Provide the [X, Y] coordinate of the cell's center where the given text is located.  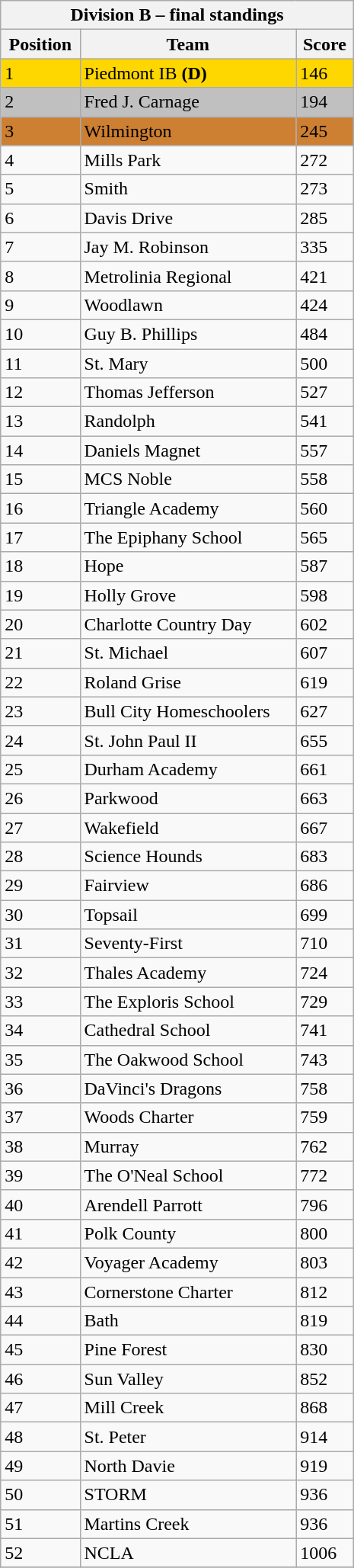
663 [325, 798]
655 [325, 740]
3 [40, 131]
Guy B. Phillips [188, 334]
741 [325, 1031]
40 [40, 1204]
The O'Neal School [188, 1175]
19 [40, 595]
Mill Creek [188, 1408]
Smith [188, 189]
10 [40, 334]
39 [40, 1175]
MCS Noble [188, 479]
DaVinci's Dragons [188, 1089]
830 [325, 1350]
12 [40, 393]
Parkwood [188, 798]
28 [40, 857]
812 [325, 1292]
Polk County [188, 1233]
14 [40, 451]
38 [40, 1146]
44 [40, 1321]
424 [325, 305]
587 [325, 566]
729 [325, 1002]
Charlotte Country Day [188, 624]
Seventy-First [188, 944]
724 [325, 973]
Arendell Parrott [188, 1204]
15 [40, 479]
484 [325, 334]
500 [325, 364]
8 [40, 276]
St. Mary [188, 364]
758 [325, 1089]
743 [325, 1060]
Metrolinia Regional [188, 276]
21 [40, 653]
Martins Creek [188, 1524]
Team [188, 44]
Davis Drive [188, 218]
627 [325, 711]
St. Peter [188, 1437]
602 [325, 624]
619 [325, 682]
22 [40, 682]
273 [325, 189]
NCLA [188, 1553]
37 [40, 1117]
6 [40, 218]
852 [325, 1379]
33 [40, 1002]
558 [325, 479]
Voyager Academy [188, 1262]
The Exploris School [188, 1002]
5 [40, 189]
699 [325, 915]
Mills Park [188, 160]
Cornerstone Charter [188, 1292]
34 [40, 1031]
35 [40, 1060]
Murray [188, 1146]
Thomas Jefferson [188, 393]
46 [40, 1379]
2 [40, 102]
16 [40, 508]
Jay M. Robinson [188, 247]
527 [325, 393]
30 [40, 915]
710 [325, 944]
Piedmont IB (D) [188, 73]
24 [40, 740]
Score [325, 44]
Bath [188, 1321]
18 [40, 566]
Daniels Magnet [188, 451]
541 [325, 422]
914 [325, 1437]
17 [40, 537]
50 [40, 1495]
146 [325, 73]
Cathedral School [188, 1031]
868 [325, 1408]
194 [325, 102]
819 [325, 1321]
421 [325, 276]
Holly Grove [188, 595]
4 [40, 160]
27 [40, 827]
Durham Academy [188, 769]
Fairview [188, 886]
919 [325, 1466]
686 [325, 886]
45 [40, 1350]
Wilmington [188, 131]
The Epiphany School [188, 537]
43 [40, 1292]
272 [325, 160]
25 [40, 769]
STORM [188, 1495]
Pine Forest [188, 1350]
20 [40, 624]
St. John Paul II [188, 740]
285 [325, 218]
557 [325, 451]
36 [40, 1089]
Roland Grise [188, 682]
661 [325, 769]
31 [40, 944]
Thales Academy [188, 973]
565 [325, 537]
42 [40, 1262]
11 [40, 364]
Triangle Academy [188, 508]
Fred J. Carnage [188, 102]
Woods Charter [188, 1117]
Woodlawn [188, 305]
47 [40, 1408]
Hope [188, 566]
Wakefield [188, 827]
667 [325, 827]
Position [40, 44]
North Davie [188, 1466]
759 [325, 1117]
Division B – final standings [177, 15]
800 [325, 1233]
Science Hounds [188, 857]
335 [325, 247]
32 [40, 973]
26 [40, 798]
St. Michael [188, 653]
1 [40, 73]
49 [40, 1466]
48 [40, 1437]
Bull City Homeschoolers [188, 711]
1006 [325, 1553]
51 [40, 1524]
245 [325, 131]
560 [325, 508]
7 [40, 247]
13 [40, 422]
23 [40, 711]
683 [325, 857]
796 [325, 1204]
Topsail [188, 915]
607 [325, 653]
Sun Valley [188, 1379]
The Oakwood School [188, 1060]
772 [325, 1175]
29 [40, 886]
Randolph [188, 422]
52 [40, 1553]
9 [40, 305]
762 [325, 1146]
598 [325, 595]
41 [40, 1233]
803 [325, 1262]
